Locate the cell with the specified text and output its [x, y] center coordinate. 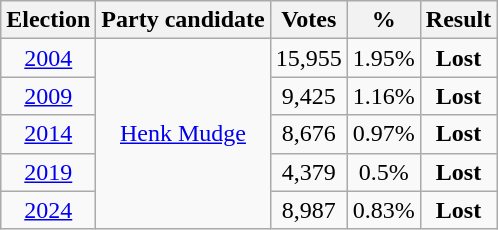
8,676 [308, 134]
0.5% [384, 172]
4,379 [308, 172]
Votes [308, 20]
2019 [48, 172]
15,955 [308, 58]
0.83% [384, 210]
1.95% [384, 58]
Party candidate [183, 20]
2004 [48, 58]
8,987 [308, 210]
1.16% [384, 96]
9,425 [308, 96]
2024 [48, 210]
0.97% [384, 134]
Result [458, 20]
% [384, 20]
2009 [48, 96]
2014 [48, 134]
Henk Mudge [183, 134]
Election [48, 20]
